Determine the (x, y) coordinate at the center of the cell enclosing the given text.  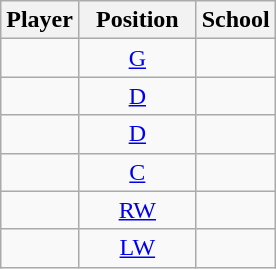
RW (137, 210)
G (137, 58)
C (137, 172)
Player (40, 20)
School (236, 20)
Position (137, 20)
LW (137, 248)
